Return the [X, Y] coordinate for the center point of the cell that contains the specified text.  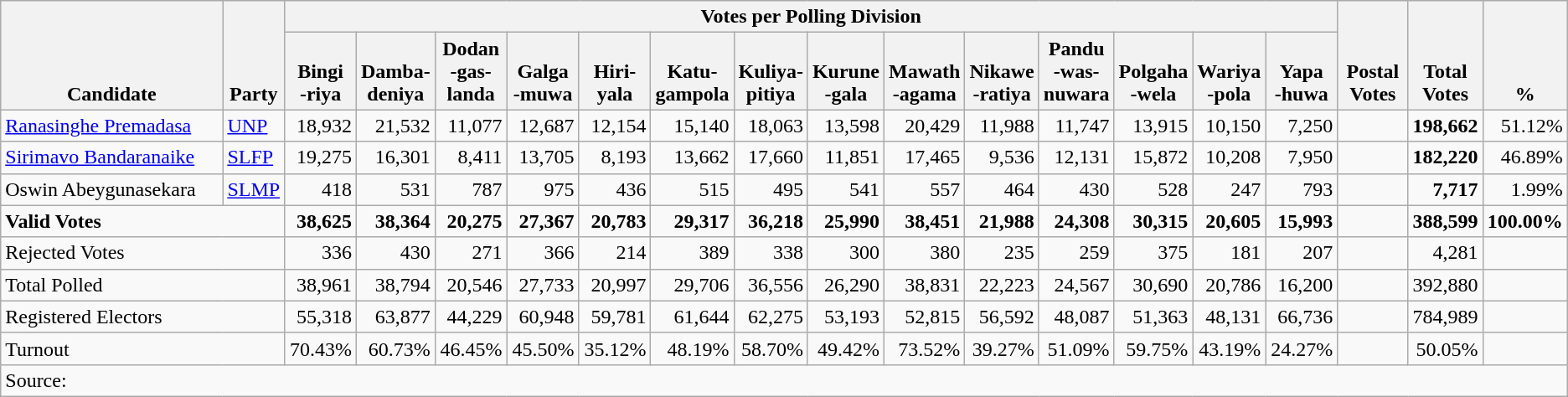
60.73% [396, 348]
1.99% [1524, 189]
975 [543, 189]
12,131 [1076, 157]
63,877 [396, 317]
388,599 [1446, 221]
51,363 [1153, 317]
59.75% [1153, 348]
51.09% [1076, 348]
26,290 [846, 285]
62,275 [771, 317]
20,275 [471, 221]
Pandu-was-nuwara [1076, 71]
Ranasinghe Premadasa [112, 126]
338 [771, 253]
Dodan-gas-landa [471, 71]
8,411 [471, 157]
70.43% [321, 348]
16,200 [1302, 285]
Galga-muwa [543, 71]
16,301 [396, 157]
Total Polled [142, 285]
46.45% [471, 348]
380 [924, 253]
55,318 [321, 317]
73.52% [924, 348]
20,429 [924, 126]
38,625 [321, 221]
Katu-gampola [692, 71]
49.42% [846, 348]
29,706 [692, 285]
515 [692, 189]
Registered Electors [142, 317]
13,915 [1153, 126]
495 [771, 189]
336 [321, 253]
100.00% [1524, 221]
48,131 [1230, 317]
24.27% [1302, 348]
44,229 [471, 317]
418 [321, 189]
Valid Votes [142, 221]
27,733 [543, 285]
Nikawe-ratiya [1002, 71]
375 [1153, 253]
531 [396, 189]
Wariya-pola [1230, 71]
198,662 [1446, 126]
50.05% [1446, 348]
Polgaha-wela [1153, 71]
392,880 [1446, 285]
38,451 [924, 221]
12,687 [543, 126]
43.19% [1230, 348]
19,275 [321, 157]
Votes per Polling Division [811, 17]
Sirimavo Bandaranaike [112, 157]
Yapa-huwa [1302, 71]
52,815 [924, 317]
59,781 [615, 317]
38,831 [924, 285]
53,193 [846, 317]
11,747 [1076, 126]
10,150 [1230, 126]
15,140 [692, 126]
Damba-deniya [396, 71]
20,997 [615, 285]
46.89% [1524, 157]
11,077 [471, 126]
45.50% [543, 348]
Rejected Votes [142, 253]
22,223 [1002, 285]
51.12% [1524, 126]
30,690 [1153, 285]
66,736 [1302, 317]
24,308 [1076, 221]
38,794 [396, 285]
35.12% [615, 348]
Oswin Abeygunasekara [112, 189]
271 [471, 253]
787 [471, 189]
61,644 [692, 317]
Mawath-agama [924, 71]
182,220 [1446, 157]
13,598 [846, 126]
13,705 [543, 157]
7,950 [1302, 157]
4,281 [1446, 253]
11,988 [1002, 126]
SLMP [254, 189]
18,063 [771, 126]
181 [1230, 253]
56,592 [1002, 317]
300 [846, 253]
38,961 [321, 285]
15,993 [1302, 221]
366 [543, 253]
21,532 [396, 126]
Party [254, 55]
12,154 [615, 126]
SLFP [254, 157]
27,367 [543, 221]
557 [924, 189]
21,988 [1002, 221]
UNP [254, 126]
48,087 [1076, 317]
436 [615, 189]
10,208 [1230, 157]
20,605 [1230, 221]
20,546 [471, 285]
30,315 [1153, 221]
7,717 [1446, 189]
207 [1302, 253]
389 [692, 253]
Kuliya-pitiya [771, 71]
15,872 [1153, 157]
9,536 [1002, 157]
7,250 [1302, 126]
13,662 [692, 157]
36,218 [771, 221]
Source: [784, 380]
PostalVotes [1373, 55]
793 [1302, 189]
464 [1002, 189]
Kurune-gala [846, 71]
% [1524, 55]
18,932 [321, 126]
Turnout [142, 348]
247 [1230, 189]
38,364 [396, 221]
Total Votes [1446, 55]
24,567 [1076, 285]
528 [1153, 189]
36,556 [771, 285]
60,948 [543, 317]
58.70% [771, 348]
11,851 [846, 157]
25,990 [846, 221]
Hiri-yala [615, 71]
20,786 [1230, 285]
541 [846, 189]
Candidate [112, 55]
17,465 [924, 157]
259 [1076, 253]
29,317 [692, 221]
Bingi-riya [321, 71]
214 [615, 253]
235 [1002, 253]
48.19% [692, 348]
39.27% [1002, 348]
8,193 [615, 157]
784,989 [1446, 317]
17,660 [771, 157]
20,783 [615, 221]
